Scan for the cell matching the given text and deliver its [X, Y] coordinate at center. 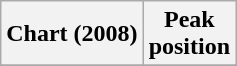
Chart (2008) [72, 34]
Peakposition [189, 34]
